Provide the (X, Y) coordinate of the cell's center where the given text is located.  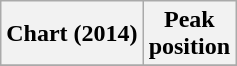
Peakposition (189, 34)
Chart (2014) (72, 34)
